Detect which cell encompasses the target text, then output its [x, y] center coordinate. 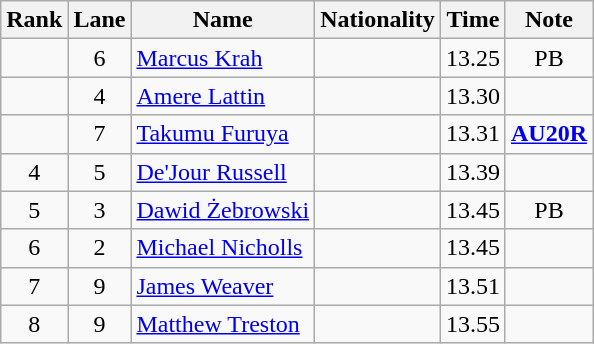
Lane [100, 20]
Takumu Furuya [223, 134]
13.31 [472, 134]
AU20R [548, 134]
Amere Lattin [223, 96]
Rank [34, 20]
8 [34, 324]
13.25 [472, 58]
3 [100, 210]
13.51 [472, 286]
13.55 [472, 324]
Dawid Żebrowski [223, 210]
Matthew Treston [223, 324]
Marcus Krah [223, 58]
Michael Nicholls [223, 248]
Note [548, 20]
Name [223, 20]
James Weaver [223, 286]
13.30 [472, 96]
Nationality [378, 20]
13.39 [472, 172]
Time [472, 20]
De'Jour Russell [223, 172]
2 [100, 248]
